Determine the [x, y] coordinate at the center of the cell enclosing the given text.  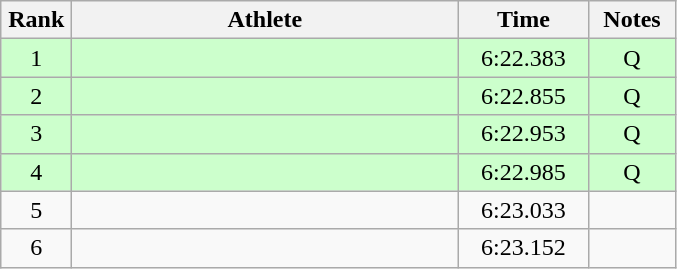
6:22.383 [524, 58]
6 [36, 248]
1 [36, 58]
Notes [632, 20]
5 [36, 210]
Time [524, 20]
6:23.152 [524, 248]
3 [36, 134]
6:23.033 [524, 210]
6:22.985 [524, 172]
4 [36, 172]
6:22.953 [524, 134]
2 [36, 96]
Rank [36, 20]
6:22.855 [524, 96]
Athlete [265, 20]
